Determine the (x, y) coordinate at the center of the cell enclosing the given text.  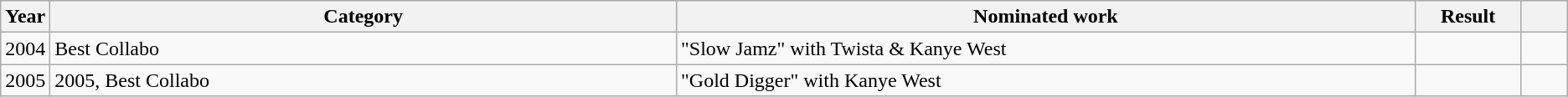
Best Collabo (364, 48)
Nominated work (1046, 17)
Result (1467, 17)
"Gold Digger" with Kanye West (1046, 80)
Year (25, 17)
"Slow Jamz" with Twista & Kanye West (1046, 48)
2005 (25, 80)
Category (364, 17)
2005, Best Collabo (364, 80)
2004 (25, 48)
